Find where the given text appears and provide that cell's center as (x, y) coordinate. 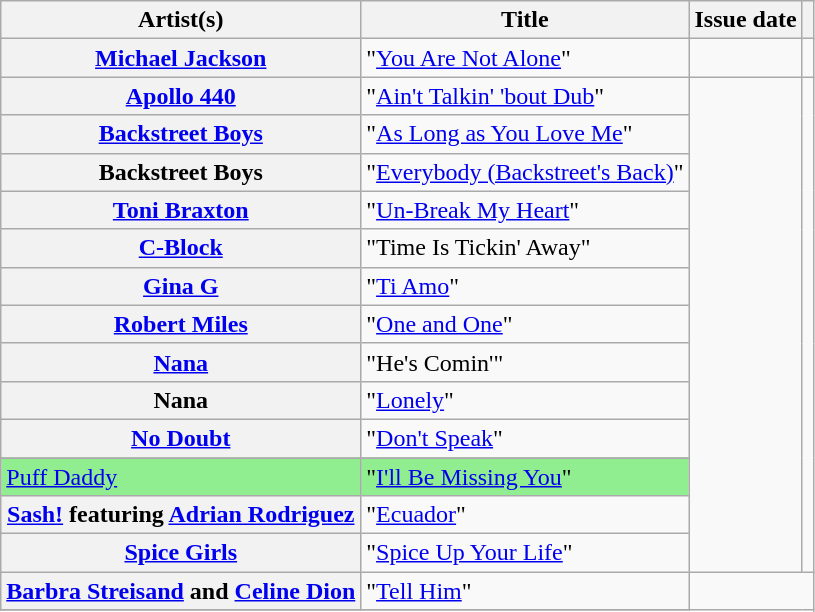
Puff Daddy (181, 477)
Issue date (746, 20)
Spice Girls (181, 553)
"Lonely" (525, 400)
Barbra Streisand and Celine Dion (181, 591)
"You Are Not Alone" (525, 58)
"Time Is Tickin' Away" (525, 248)
"Tell Him" (525, 591)
"As Long as You Love Me" (525, 134)
Robert Miles (181, 324)
Michael Jackson (181, 58)
"Ain't Talkin' 'bout Dub" (525, 96)
"Ecuador" (525, 515)
C-Block (181, 248)
Artist(s) (181, 20)
Title (525, 20)
Gina G (181, 286)
No Doubt (181, 438)
"Don't Speak" (525, 438)
"Everybody (Backstreet's Back)" (525, 172)
"He's Comin'" (525, 362)
"One and One" (525, 324)
"Un-Break My Heart" (525, 210)
Apollo 440 (181, 96)
"I'll Be Missing You" (525, 477)
Toni Braxton (181, 210)
"Ti Amo" (525, 286)
Sash! featuring Adrian Rodriguez (181, 515)
"Spice Up Your Life" (525, 553)
